Search for the cell housing the specified text and yield its [X, Y] center coordinate. 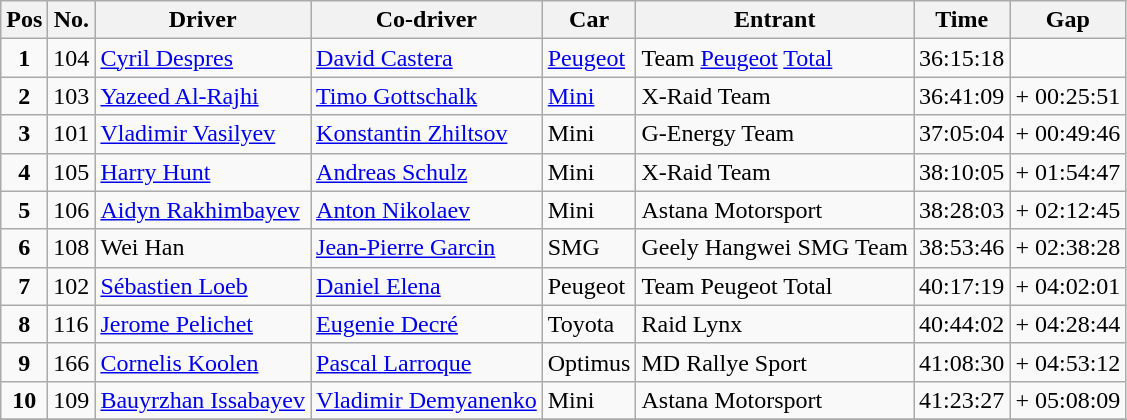
40:44:02 [962, 324]
Optimus [589, 362]
MD Rallye Sport [775, 362]
101 [72, 134]
Daniel Elena [427, 286]
Harry Hunt [203, 172]
Time [962, 20]
Entrant [775, 20]
7 [24, 286]
David Castera [427, 58]
9 [24, 362]
Yazeed Al-Rajhi [203, 96]
Vladimir Vasilyev [203, 134]
+ 01:54:47 [1068, 172]
Driver [203, 20]
36:41:09 [962, 96]
+ 00:25:51 [1068, 96]
116 [72, 324]
6 [24, 248]
Raid Lynx [775, 324]
Jean-Pierre Garcin [427, 248]
103 [72, 96]
Pos [24, 20]
2 [24, 96]
Cornelis Koolen [203, 362]
Jerome Pelichet [203, 324]
+ 02:38:28 [1068, 248]
Aidyn Rakhimbayev [203, 210]
+ 04:02:01 [1068, 286]
Toyota [589, 324]
Cyril Despres [203, 58]
Andreas Schulz [427, 172]
109 [72, 400]
Timo Gottschalk [427, 96]
105 [72, 172]
Sébastien Loeb [203, 286]
Pascal Larroque [427, 362]
5 [24, 210]
Konstantin Zhiltsov [427, 134]
36:15:18 [962, 58]
+ 00:49:46 [1068, 134]
G-Energy Team [775, 134]
+ 05:08:09 [1068, 400]
166 [72, 362]
Gap [1068, 20]
41:23:27 [962, 400]
38:53:46 [962, 248]
Geely Hangwei SMG Team [775, 248]
+ 02:12:45 [1068, 210]
SMG [589, 248]
Co-driver [427, 20]
38:10:05 [962, 172]
40:17:19 [962, 286]
No. [72, 20]
3 [24, 134]
Vladimir Demyanenko [427, 400]
106 [72, 210]
Bauyrzhan Issabayev [203, 400]
1 [24, 58]
104 [72, 58]
+ 04:53:12 [1068, 362]
Car [589, 20]
108 [72, 248]
Wei Han [203, 248]
Eugenie Decré [427, 324]
10 [24, 400]
+ 04:28:44 [1068, 324]
102 [72, 286]
Anton Nikolaev [427, 210]
38:28:03 [962, 210]
8 [24, 324]
4 [24, 172]
41:08:30 [962, 362]
37:05:04 [962, 134]
